Pinpoint the cell where the given text exists, returning its [X, Y] midpoint coordinate. 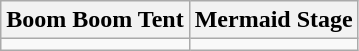
Mermaid Stage [274, 20]
Boom Boom Tent [95, 20]
